From the cell containing the given text, extract its center point as [X, Y] coordinate. 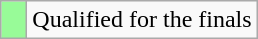
Qualified for the finals [142, 20]
